Identify which cell holds the provided text, then report its (x, y) central coordinate. 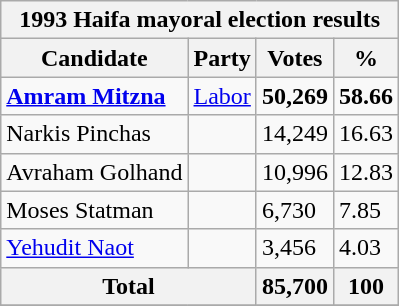
6,730 (294, 210)
100 (366, 286)
16.63 (366, 134)
Total (129, 286)
Moses Statman (94, 210)
Yehudit Naot (94, 248)
50,269 (294, 96)
4.03 (366, 248)
10,996 (294, 172)
Votes (294, 58)
Amram Mitzna (94, 96)
58.66 (366, 96)
Avraham Golhand (94, 172)
3,456 (294, 248)
% (366, 58)
Labor (222, 96)
7.85 (366, 210)
Narkis Pinchas (94, 134)
85,700 (294, 286)
Party (222, 58)
1993 Haifa mayoral election results (200, 20)
Candidate (94, 58)
14,249 (294, 134)
12.83 (366, 172)
